From the cell containing the given text, extract its center point as (X, Y) coordinate. 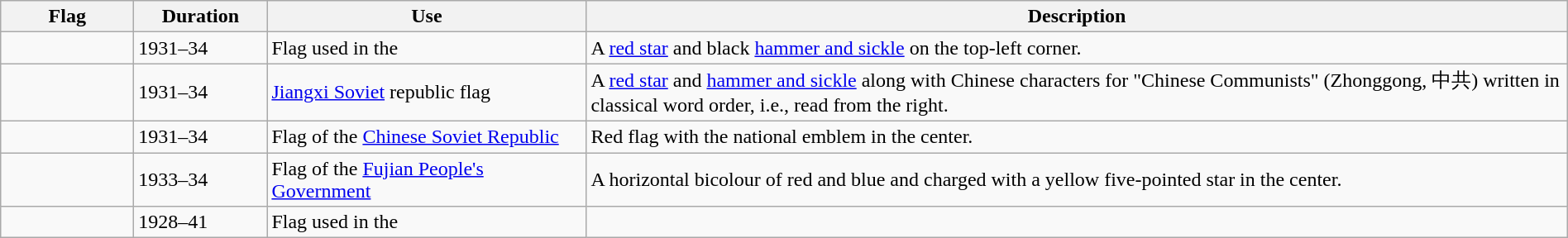
Use (427, 17)
A red star and black hammer and sickle on the top-left corner. (1077, 48)
A horizontal bicolour of red and blue and charged with a yellow five-pointed star in the center. (1077, 178)
Flag of the Chinese Soviet Republic (427, 136)
Description (1077, 17)
Duration (200, 17)
1928–41 (200, 222)
1933–34 (200, 178)
Jiangxi Soviet republic flag (427, 93)
Flag (68, 17)
Flag of the Fujian People's Government (427, 178)
Red flag with the national emblem in the center. (1077, 136)
